Pinpoint the cell where the given text exists, returning its (X, Y) midpoint coordinate. 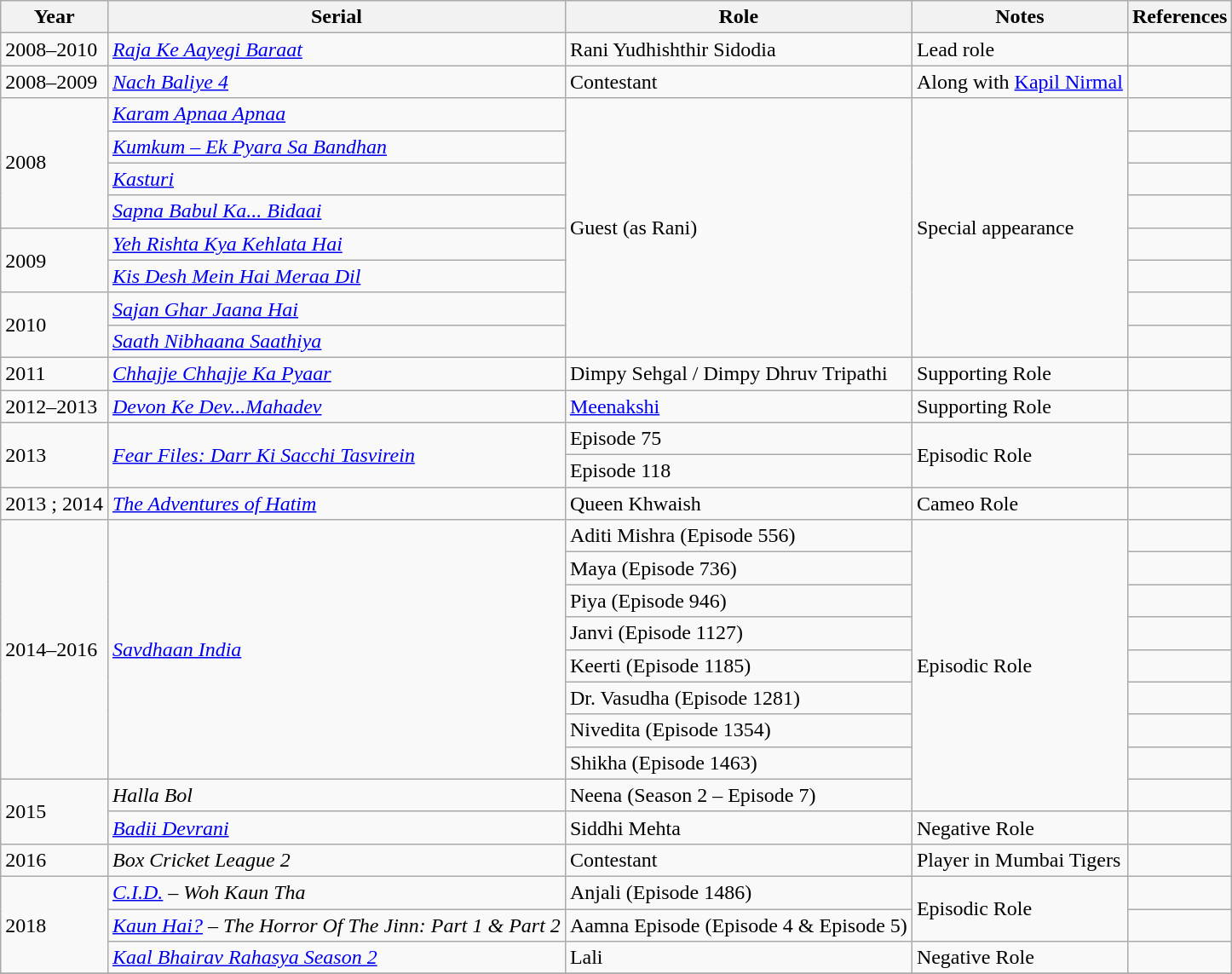
Karam Apnaa Apnaa (336, 114)
Episode 75 (738, 439)
Player in Mumbai Tigers (1019, 860)
Janvi (Episode 1127) (738, 633)
Rani Yudhishthir Sidodia (738, 49)
2014–2016 (55, 649)
2008–2009 (55, 82)
Shikha (Episode 1463) (738, 763)
2016 (55, 860)
Aditi Mishra (Episode 556) (738, 536)
Meenakshi (738, 406)
Year (55, 17)
C.I.D. – Woh Kaun Tha (336, 892)
Kumkum – Ek Pyara Sa Bandhan (336, 147)
Nach Baliye 4 (336, 82)
2008 (55, 163)
Kasturi (336, 179)
2018 (55, 925)
2009 (55, 260)
Episode 118 (738, 471)
Kaal Bhairav Rahasya Season 2 (336, 958)
Lali (738, 958)
Lead role (1019, 49)
Fear Files: Darr Ki Sacchi Tasvirein (336, 455)
Saath Nibhaana Saathiya (336, 341)
Special appearance (1019, 228)
2012–2013 (55, 406)
Devon Ke Dev...Mahadev (336, 406)
Kis Desh Mein Hai Meraa Dil (336, 276)
Keerti (Episode 1185) (738, 666)
Dr. Vasudha (Episode 1281) (738, 698)
Sajan Ghar Jaana Hai (336, 308)
The Adventures of Hatim (336, 504)
Notes (1019, 17)
2015 (55, 811)
Piya (Episode 946) (738, 601)
Halla Bol (336, 795)
Badii Devrani (336, 827)
Raja Ke Aayegi Baraat (336, 49)
Cameo Role (1019, 504)
Aamna Episode (Episode 4 & Episode 5) (738, 925)
2008–2010 (55, 49)
Guest (as Rani) (738, 228)
Along with Kapil Nirmal (1019, 82)
Savdhaan India (336, 649)
Yeh Rishta Kya Kehlata Hai (336, 244)
Role (738, 17)
2013 ; 2014 (55, 504)
Neena (Season 2 – Episode 7) (738, 795)
Queen Khwaish (738, 504)
Maya (Episode 736) (738, 568)
2010 (55, 325)
Nivedita (Episode 1354) (738, 730)
Dimpy Sehgal / Dimpy Dhruv Tripathi (738, 373)
References (1179, 17)
Sapna Babul Ka... Bidaai (336, 211)
Box Cricket League 2 (336, 860)
Siddhi Mehta (738, 827)
Chhajje Chhajje Ka Pyaar (336, 373)
2013 (55, 455)
Serial (336, 17)
Anjali (Episode 1486) (738, 892)
2011 (55, 373)
Kaun Hai? – The Horror Of The Jinn: Part 1 & Part 2 (336, 925)
